Scan for the cell matching the given text and deliver its [X, Y] coordinate at center. 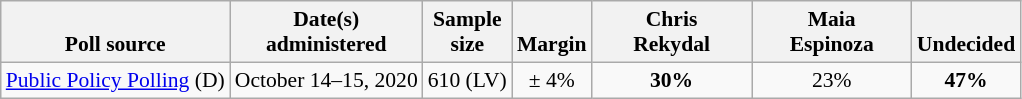
Poll source [116, 32]
MaiaEspinoza [832, 32]
ChrisRekydal [672, 32]
Undecided [966, 32]
Margin [552, 32]
23% [832, 80]
Date(s)administered [326, 32]
Samplesize [468, 32]
30% [672, 80]
Public Policy Polling (D) [116, 80]
47% [966, 80]
October 14–15, 2020 [326, 80]
610 (LV) [468, 80]
± 4% [552, 80]
